Pinpoint the cell where the given text exists, returning its (x, y) midpoint coordinate. 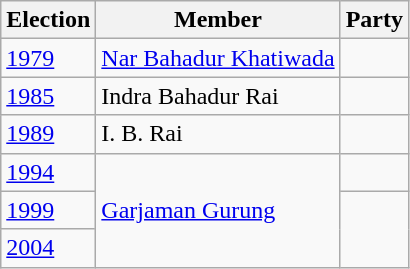
1994 (48, 172)
Party (374, 20)
I. B. Rai (218, 134)
Indra Bahadur Rai (218, 96)
1979 (48, 58)
1999 (48, 210)
2004 (48, 248)
Nar Bahadur Khatiwada (218, 58)
Garjaman Gurung (218, 210)
1985 (48, 96)
Election (48, 20)
Member (218, 20)
1989 (48, 134)
